Output the [x, y] coordinate of the center of the cell containing the given text.  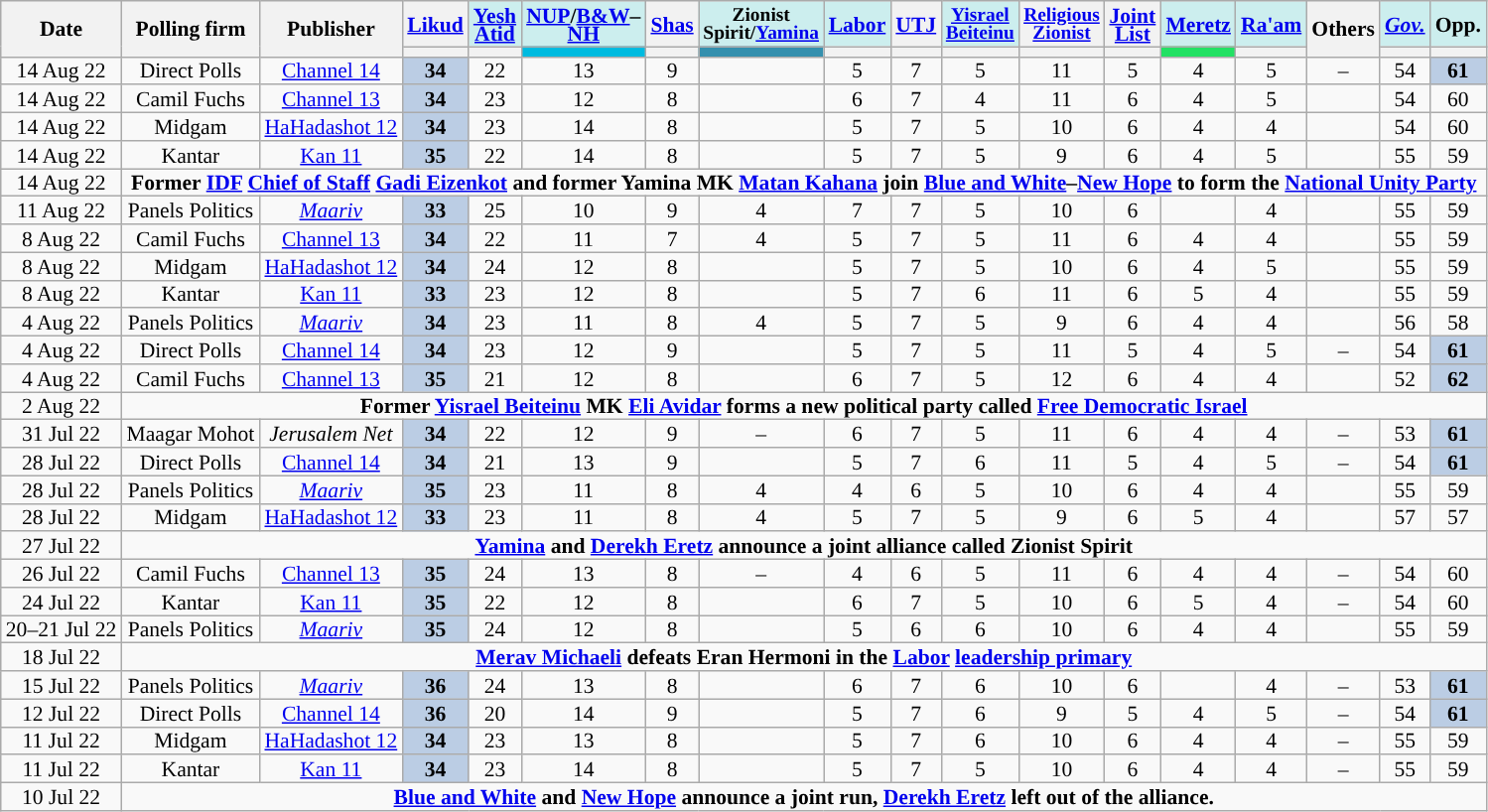
Opp. [1458, 24]
Yamina and Derekh Eretz announce a joint alliance called Zionist Spirit [804, 546]
31 Jul 22 [62, 434]
ReligiousZionist [1062, 24]
Maagar Mohot [191, 434]
Labor [858, 24]
JointList [1132, 24]
Gov. [1406, 24]
Jerusalem Net [331, 434]
Merav Michaeli defeats Eran Hermoni in the Labor leadership primary [804, 657]
20 [494, 713]
15 Jul 22 [62, 685]
NUP/B&W–NH [584, 24]
Former Yisrael Beiteinu MK Eli Avidar forms a new political party called Free Democratic Israel [804, 406]
10 Jul 22 [62, 797]
52 [1406, 378]
62 [1458, 378]
Publisher [331, 29]
Blue and White and New Hope announce a joint run, Derekh Eretz left out of the alliance. [804, 797]
56 [1406, 323]
11 Aug 22 [62, 210]
Date [62, 29]
YisraelBeiteinu [980, 24]
20–21 Jul 22 [62, 629]
58 [1458, 323]
26 Jul 22 [62, 574]
27 Jul 22 [62, 546]
Ra'am [1271, 24]
YeshAtid [494, 24]
Meretz [1198, 24]
Shas [671, 24]
18 Jul 22 [62, 657]
UTJ [915, 24]
Likud [435, 24]
2 Aug 22 [62, 406]
24 Jul 22 [62, 602]
Others [1343, 29]
Polling firm [191, 29]
25 [494, 210]
ZionistSpirit/Yamina [761, 24]
Former IDF Chief of Staff Gadi Eizenkot and former Yamina MK Matan Kahana join Blue and White–New Hope to form the National Unity Party [804, 183]
12 Jul 22 [62, 713]
